Find where the given text appears and provide that cell's center as [X, Y] coordinate. 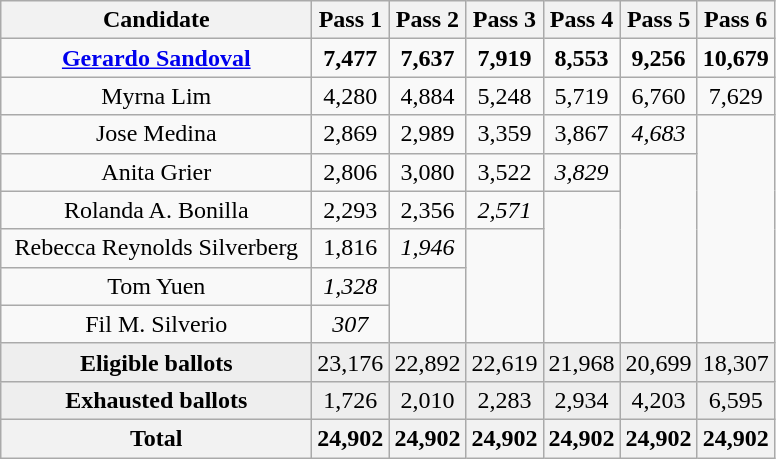
2,934 [582, 400]
2,989 [428, 134]
2,869 [350, 134]
7,477 [350, 58]
Fil M. Silverio [156, 324]
18,307 [736, 362]
9,256 [658, 58]
5,248 [504, 96]
21,968 [582, 362]
Pass 6 [736, 20]
Pass 1 [350, 20]
307 [350, 324]
1,726 [350, 400]
3,080 [428, 172]
4,203 [658, 400]
7,919 [504, 58]
1,946 [428, 248]
Pass 5 [658, 20]
Pass 4 [582, 20]
Exhausted ballots [156, 400]
Myrna Lim [156, 96]
Pass 3 [504, 20]
20,699 [658, 362]
7,637 [428, 58]
2,356 [428, 210]
23,176 [350, 362]
7,629 [736, 96]
3,522 [504, 172]
10,679 [736, 58]
8,553 [582, 58]
22,892 [428, 362]
4,280 [350, 96]
1,816 [350, 248]
1,328 [350, 286]
6,760 [658, 96]
Eligible ballots [156, 362]
2,010 [428, 400]
2,293 [350, 210]
2,283 [504, 400]
3,867 [582, 134]
4,683 [658, 134]
Anita Grier [156, 172]
5,719 [582, 96]
3,359 [504, 134]
Jose Medina [156, 134]
2,571 [504, 210]
3,829 [582, 172]
Gerardo Sandoval [156, 58]
6,595 [736, 400]
Rebecca Reynolds Silverberg [156, 248]
Rolanda A. Bonilla [156, 210]
Tom Yuen [156, 286]
Total [156, 438]
Pass 2 [428, 20]
22,619 [504, 362]
4,884 [428, 96]
2,806 [350, 172]
Candidate [156, 20]
